Identify which cell holds the provided text, then report its [x, y] central coordinate. 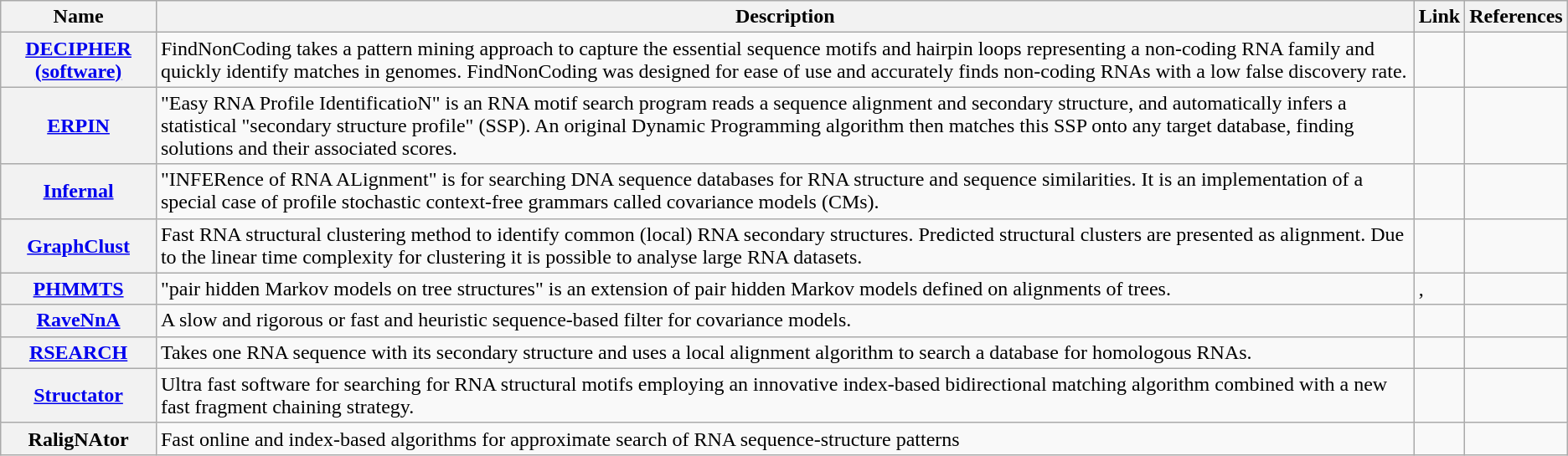
RSEARCH [79, 352]
DECIPHER (software) [79, 60]
ERPIN [79, 126]
Structator [79, 395]
Link [1439, 17]
RaligNAtor [79, 438]
RaveNnA [79, 320]
GraphClust [79, 246]
References [1516, 17]
Fast online and index-based algorithms for approximate search of RNA sequence-structure patterns [785, 438]
"pair hidden Markov models on tree structures" is an extension of pair hidden Markov models defined on alignments of trees. [785, 289]
Infernal [79, 191]
A slow and rigorous or fast and heuristic sequence-based filter for covariance models. [785, 320]
Name [79, 17]
Takes one RNA sequence with its secondary structure and uses a local alignment algorithm to search a database for homologous RNAs. [785, 352]
PHMMTS [79, 289]
Description [785, 17]
, [1439, 289]
